Capture the cell that displays the provided text and extract its (x, y) central coordinate. 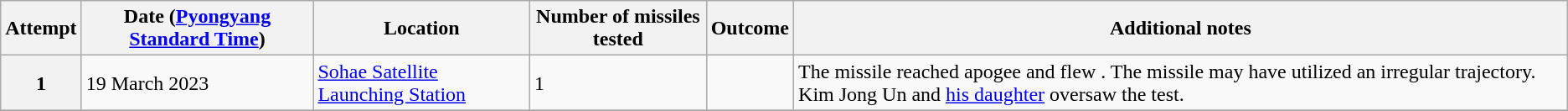
Sohae Satellite Launching Station (422, 82)
Additional notes (1181, 29)
Number of missiles tested (618, 29)
Attempt (41, 29)
Location (422, 29)
The missile reached apogee and flew . The missile may have utilized an irregular trajectory. Kim Jong Un and his daughter oversaw the test. (1181, 82)
Date (Pyongyang Standard Time) (198, 29)
19 March 2023 (198, 82)
Outcome (750, 29)
